Scan for the cell matching the given text and deliver its [x, y] coordinate at center. 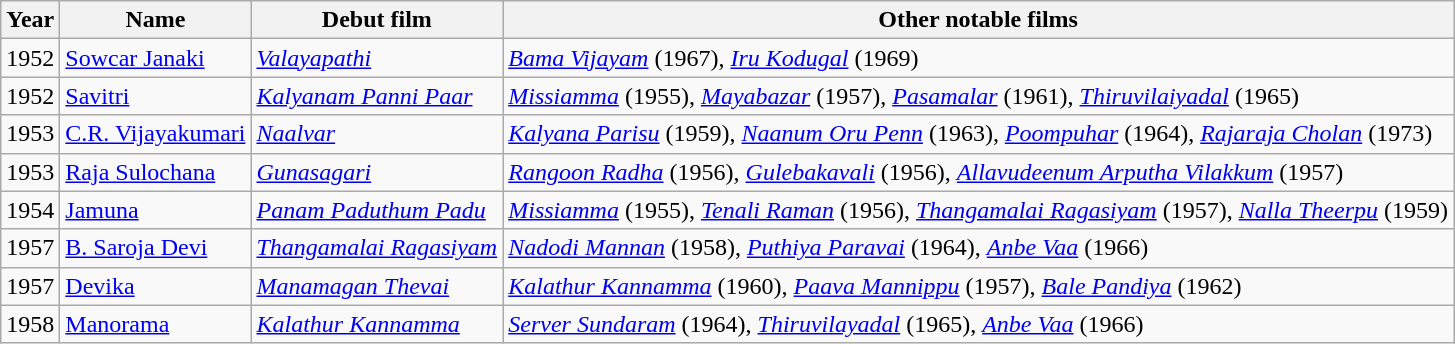
Bama Vijayam (1967), Iru Kodugal (1969) [978, 58]
B. Saroja Devi [156, 248]
Missiamma (1955), Tenali Raman (1956), Thangamalai Ragasiyam (1957), Nalla Theerpu (1959) [978, 210]
Nadodi Mannan (1958), Puthiya Paravai (1964), Anbe Vaa (1966) [978, 248]
Valayapathi [377, 58]
Devika [156, 286]
Kalathur Kannamma [377, 324]
Name [156, 20]
Debut film [377, 20]
Manorama [156, 324]
1958 [30, 324]
Thangamalai Ragasiyam [377, 248]
Gunasagari [377, 172]
Panam Paduthum Padu [377, 210]
Savitri [156, 96]
Jamuna [156, 210]
Naalvar [377, 134]
Year [30, 20]
1954 [30, 210]
Sowcar Janaki [156, 58]
Raja Sulochana [156, 172]
C.R. Vijayakumari [156, 134]
Rangoon Radha (1956), Gulebakavali (1956), Allavudeenum Arputha Vilakkum (1957) [978, 172]
Kalathur Kannamma (1960), Paava Mannippu (1957), Bale Pandiya (1962) [978, 286]
Missiamma (1955), Mayabazar (1957), Pasamalar (1961), Thiruvilaiyadal (1965) [978, 96]
Kalyana Parisu (1959), Naanum Oru Penn (1963), Poompuhar (1964), Rajaraja Cholan (1973) [978, 134]
Kalyanam Panni Paar [377, 96]
Manamagan Thevai [377, 286]
Other notable films [978, 20]
Server Sundaram (1964), Thiruvilayadal (1965), Anbe Vaa (1966) [978, 324]
